Return (X, Y) of the center of cell containing provided text 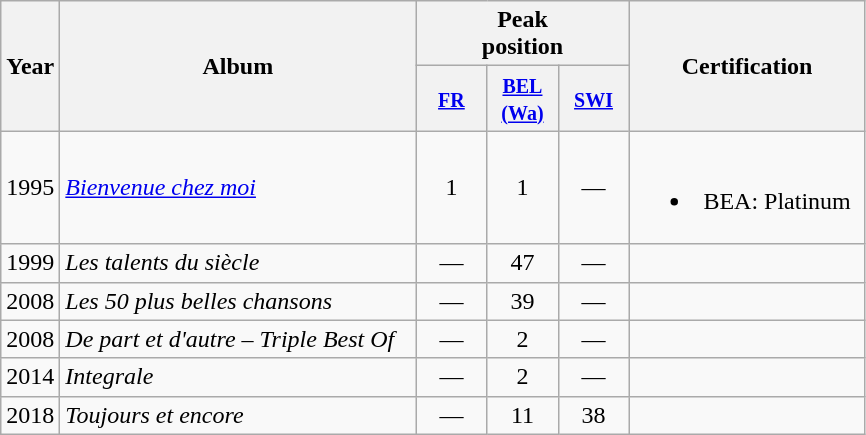
Album (238, 66)
2014 (30, 377)
Les 50 plus belles chansons (238, 301)
47 (522, 263)
FR (452, 98)
Toujours et encore (238, 415)
BEL (Wa) (522, 98)
38 (594, 415)
Year (30, 66)
2018 (30, 415)
1995 (30, 188)
BEA: Platinum (747, 188)
De part et d'autre – Triple Best Of (238, 339)
SWI (594, 98)
Bienvenue chez moi (238, 188)
Les talents du siècle (238, 263)
11 (522, 415)
Integrale (238, 377)
1999 (30, 263)
Peakposition (522, 34)
39 (522, 301)
Certification (747, 66)
